Scan for the cell matching the given text and deliver its [x, y] coordinate at center. 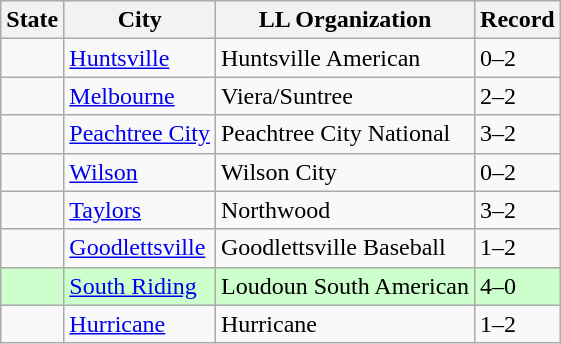
State [32, 20]
Loudoun South American [344, 286]
Peachtree City National [344, 134]
4–0 [518, 286]
Record [518, 20]
Viera/Suntree [344, 96]
Taylors [140, 210]
Northwood [344, 210]
Wilson [140, 172]
Huntsville [140, 58]
Huntsville American [344, 58]
Goodlettsville Baseball [344, 248]
City [140, 20]
LL Organization [344, 20]
Goodlettsville [140, 248]
Melbourne [140, 96]
Peachtree City [140, 134]
South Riding [140, 286]
Wilson City [344, 172]
2–2 [518, 96]
